Find where the given text appears and provide that cell's center as (x, y) coordinate. 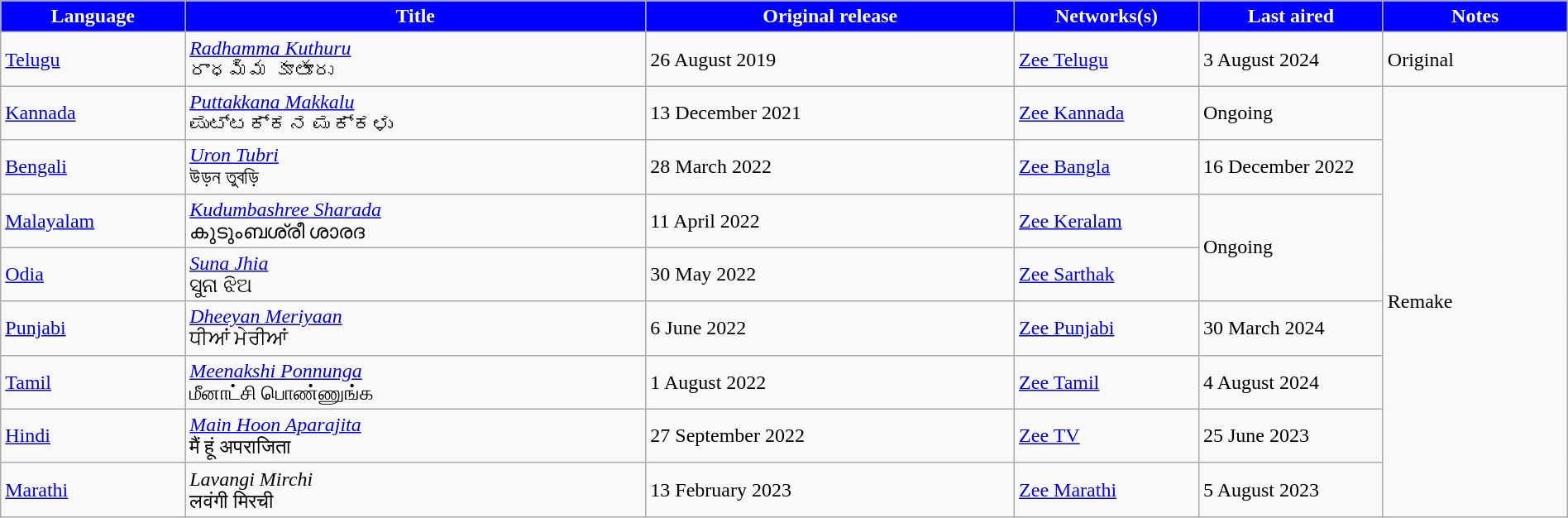
Tamil (93, 382)
Zee Tamil (1107, 382)
5 August 2023 (1290, 490)
Zee Kannada (1107, 113)
Dheeyan Meriyaan ਧੀਆਂ ਮੇਰੀਆਂ (415, 328)
Zee TV (1107, 435)
6 June 2022 (830, 328)
Radhamma Kuthuru రాధమ్మ కూతూరు (415, 60)
4 August 2024 (1290, 382)
Zee Keralam (1107, 220)
Suna Jhia ସୁନା ଝିଅ (415, 275)
Title (415, 17)
13 December 2021 (830, 113)
16 December 2022 (1290, 167)
30 March 2024 (1290, 328)
26 August 2019 (830, 60)
13 February 2023 (830, 490)
Odia (93, 275)
1 August 2022 (830, 382)
Original release (830, 17)
11 April 2022 (830, 220)
Punjabi (93, 328)
Remake (1475, 301)
Marathi (93, 490)
Main Hoon Aparajita मैं हूं अपराजिता (415, 435)
Puttakkana Makkalu ಪುಟ್ಟಕ್ಕನ ಮಕ್ಕಳು (415, 113)
Telugu (93, 60)
Lavangi Mirchi लवंगी मिरची (415, 490)
Malayalam (93, 220)
Zee Sarthak (1107, 275)
Bengali (93, 167)
30 May 2022 (830, 275)
Uron Tubri উড়ন তুবড়ি (415, 167)
Kannada (93, 113)
Language (93, 17)
Zee Punjabi (1107, 328)
28 March 2022 (830, 167)
3 August 2024 (1290, 60)
Zee Telugu (1107, 60)
25 June 2023 (1290, 435)
Zee Marathi (1107, 490)
Hindi (93, 435)
Kudumbashree Sharada കുടുംബശ്രീ ശാരദ (415, 220)
Meenakshi Ponnunga மீனாட்சி பொண்ணுங்க (415, 382)
Networks(s) (1107, 17)
Zee Bangla (1107, 167)
Notes (1475, 17)
27 September 2022 (830, 435)
Last aired (1290, 17)
Original (1475, 60)
